Extract the (x, y) coordinate from the center of the cell holding the provided text.  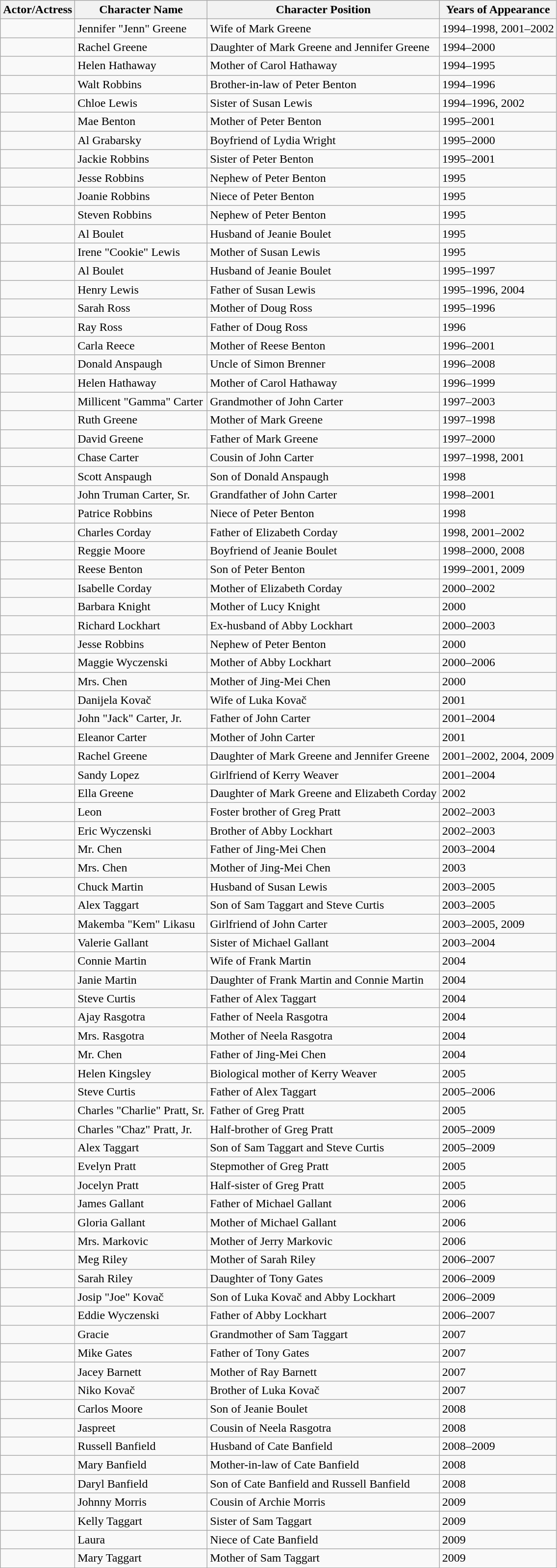
Meg Riley (141, 1260)
Charles "Chaz" Pratt, Jr. (141, 1129)
Father of Greg Pratt (324, 1110)
Mother of Susan Lewis (324, 252)
Gracie (141, 1334)
John Truman Carter, Sr. (141, 495)
Evelyn Pratt (141, 1167)
1999–2001, 2009 (498, 570)
Husband of Susan Lewis (324, 887)
1998, 2001–2002 (498, 532)
Mother-in-law of Cate Banfield (324, 1465)
1995–1996 (498, 308)
Mary Taggart (141, 1558)
Father of Mark Greene (324, 439)
Daughter of Frank Martin and Connie Martin (324, 980)
Mother of Sam Taggart (324, 1558)
Daughter of Tony Gates (324, 1278)
Sarah Riley (141, 1278)
Mother of Lucy Knight (324, 607)
Sister of Peter Benton (324, 159)
1998–2000, 2008 (498, 551)
Maggie Wyczenski (141, 663)
Ray Ross (141, 327)
Grandfather of John Carter (324, 495)
Valerie Gallant (141, 943)
Mother of Reese Benton (324, 346)
Half-sister of Greg Pratt (324, 1185)
Brother of Luka Kovač (324, 1390)
Sarah Ross (141, 308)
Mike Gates (141, 1353)
2003 (498, 868)
1994–1996 (498, 84)
Johnny Morris (141, 1502)
Boyfriend of Lydia Wright (324, 140)
Biological mother of Kerry Weaver (324, 1073)
Brother-in-law of Peter Benton (324, 84)
Ella Greene (141, 793)
1997–1998 (498, 420)
Mrs. Markovic (141, 1241)
2001–2002, 2004, 2009 (498, 756)
Al Grabarsky (141, 140)
Cousin of Archie Morris (324, 1502)
Scott Anspaugh (141, 476)
Son of Luka Kovač and Abby Lockhart (324, 1297)
Henry Lewis (141, 290)
1994–2000 (498, 47)
Jocelyn Pratt (141, 1185)
Laura (141, 1540)
Daryl Banfield (141, 1484)
Son of Jeanie Boulet (324, 1409)
1996 (498, 327)
Barbara Knight (141, 607)
Mother of Mark Greene (324, 420)
Kelly Taggart (141, 1521)
Chuck Martin (141, 887)
Father of Doug Ross (324, 327)
Mae Benton (141, 122)
Father of John Carter (324, 719)
Eddie Wyczenski (141, 1316)
1995–1997 (498, 271)
Danijela Kovač (141, 700)
Charles "Charlie" Pratt, Sr. (141, 1110)
Steven Robbins (141, 215)
Helen Kingsley (141, 1073)
Chloe Lewis (141, 103)
Jennifer "Jenn" Greene (141, 28)
Janie Martin (141, 980)
Foster brother of Greg Pratt (324, 812)
Jacey Barnett (141, 1371)
Character Name (141, 10)
Eric Wyczenski (141, 831)
Carla Reece (141, 346)
Father of Elizabeth Corday (324, 532)
2000–2002 (498, 588)
Mother of Elizabeth Corday (324, 588)
Sandy Lopez (141, 774)
Patrice Robbins (141, 513)
Jaspreet (141, 1428)
Gloria Gallant (141, 1222)
Cousin of Neela Rasgotra (324, 1428)
Reese Benton (141, 570)
2008–2009 (498, 1446)
Millicent "Gamma" Carter (141, 401)
Actor/Actress (38, 10)
Father of Abby Lockhart (324, 1316)
1996–2008 (498, 364)
1994–1998, 2001–2002 (498, 28)
Grandmother of John Carter (324, 401)
Sister of Sam Taggart (324, 1521)
Sister of Michael Gallant (324, 943)
Ajay Rasgotra (141, 1017)
Mother of Doug Ross (324, 308)
Wife of Frank Martin (324, 961)
Half-brother of Greg Pratt (324, 1129)
Ex-husband of Abby Lockhart (324, 625)
Walt Robbins (141, 84)
Boyfriend of Jeanie Boulet (324, 551)
Mother of John Carter (324, 737)
1997–2000 (498, 439)
Brother of Abby Lockhart (324, 831)
1995–1996, 2004 (498, 290)
2005–2006 (498, 1092)
2003–2005, 2009 (498, 924)
Carlos Moore (141, 1409)
Niece of Cate Banfield (324, 1540)
Uncle of Simon Brenner (324, 364)
Husband of Cate Banfield (324, 1446)
Sister of Susan Lewis (324, 103)
Wife of Luka Kovač (324, 700)
Mother of Peter Benton (324, 122)
2000–2003 (498, 625)
1998–2001 (498, 495)
Girlfriend of John Carter (324, 924)
Mother of Sarah Riley (324, 1260)
Niko Kovač (141, 1390)
Chase Carter (141, 457)
Donald Anspaugh (141, 364)
Isabelle Corday (141, 588)
Son of Peter Benton (324, 570)
1994–1996, 2002 (498, 103)
Mother of Ray Barnett (324, 1371)
Mother of Abby Lockhart (324, 663)
Wife of Mark Greene (324, 28)
Leon (141, 812)
1997–1998, 2001 (498, 457)
Years of Appearance (498, 10)
1997–2003 (498, 401)
Richard Lockhart (141, 625)
Mrs. Rasgotra (141, 1036)
James Gallant (141, 1204)
Irene "Cookie" Lewis (141, 252)
Father of Neela Rasgotra (324, 1017)
2000–2006 (498, 663)
Mary Banfield (141, 1465)
2002 (498, 793)
Mother of Michael Gallant (324, 1222)
1996–2001 (498, 346)
Ruth Greene (141, 420)
Mother of Jerry Markovic (324, 1241)
Charles Corday (141, 532)
Son of Cate Banfield and Russell Banfield (324, 1484)
Girlfriend of Kerry Weaver (324, 774)
Character Position (324, 10)
Jackie Robbins (141, 159)
David Greene (141, 439)
Stepmother of Greg Pratt (324, 1167)
Cousin of John Carter (324, 457)
Connie Martin (141, 961)
Son of Donald Anspaugh (324, 476)
Eleanor Carter (141, 737)
Father of Susan Lewis (324, 290)
Joanie Robbins (141, 196)
1996–1999 (498, 383)
Russell Banfield (141, 1446)
Reggie Moore (141, 551)
Father of Tony Gates (324, 1353)
Father of Michael Gallant (324, 1204)
1995–2000 (498, 140)
John "Jack" Carter, Jr. (141, 719)
Daughter of Mark Greene and Elizabeth Corday (324, 793)
Mother of Neela Rasgotra (324, 1036)
1994–1995 (498, 66)
Josip "Joe" Kovač (141, 1297)
Makemba "Kem" Likasu (141, 924)
Grandmother of Sam Taggart (324, 1334)
